Pinpoint the cell where the given text exists, returning its [x, y] midpoint coordinate. 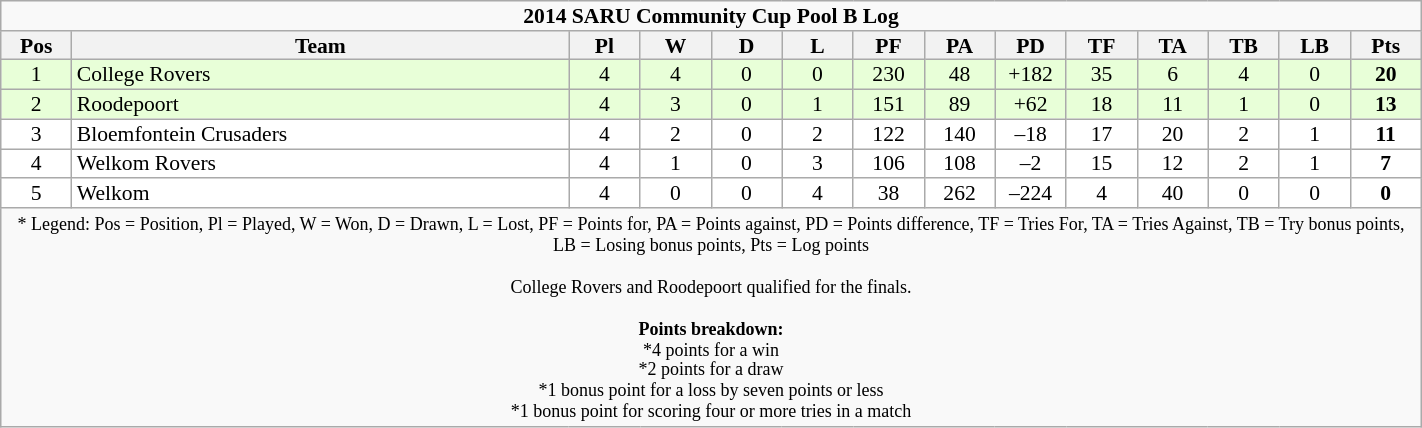
Welkom [320, 193]
TA [1172, 46]
2014 SARU Community Cup Pool B Log [711, 16]
5 [36, 193]
230 [888, 75]
89 [960, 105]
17 [1102, 134]
Welkom Rovers [320, 164]
Pos [36, 46]
18 [1102, 105]
38 [888, 193]
7 [1386, 164]
Roodepoort [320, 105]
–18 [1030, 134]
–224 [1030, 193]
262 [960, 193]
TF [1102, 46]
6 [1172, 75]
Bloemfontein Crusaders [320, 134]
13 [1386, 105]
15 [1102, 164]
35 [1102, 75]
Team [320, 46]
L [818, 46]
TB [1244, 46]
151 [888, 105]
+182 [1030, 75]
PD [1030, 46]
140 [960, 134]
+62 [1030, 105]
40 [1172, 193]
LB [1314, 46]
W [676, 46]
48 [960, 75]
12 [1172, 164]
106 [888, 164]
D [746, 46]
PA [960, 46]
PF [888, 46]
108 [960, 164]
Pts [1386, 46]
122 [888, 134]
–2 [1030, 164]
College Rovers [320, 75]
Pl [604, 46]
